Locate the cell with the specified text and output its [x, y] center coordinate. 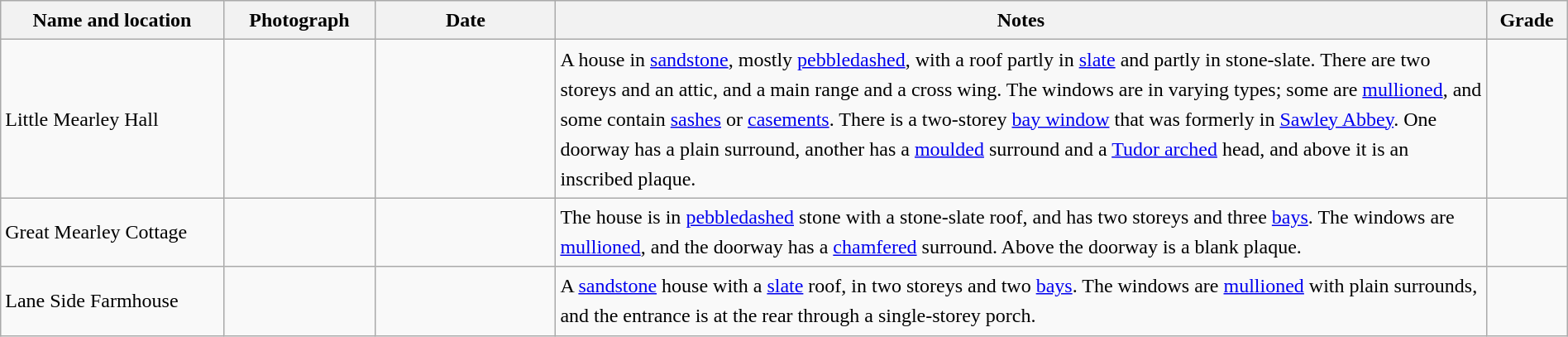
Lane Side Farmhouse [112, 301]
Notes [1021, 20]
Photograph [299, 20]
Date [466, 20]
Great Mearley Cottage [112, 232]
Little Mearley Hall [112, 119]
Name and location [112, 20]
Grade [1527, 20]
